Return the [X, Y] coordinate for the center point of the cell that contains the specified text.  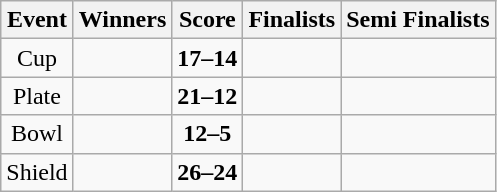
Winners [122, 20]
Semi Finalists [418, 20]
17–14 [208, 58]
12–5 [208, 134]
Bowl [37, 134]
21–12 [208, 96]
Shield [37, 172]
Cup [37, 58]
26–24 [208, 172]
Score [208, 20]
Plate [37, 96]
Finalists [292, 20]
Event [37, 20]
